Pinpoint the cell where the given text exists, returning its (x, y) midpoint coordinate. 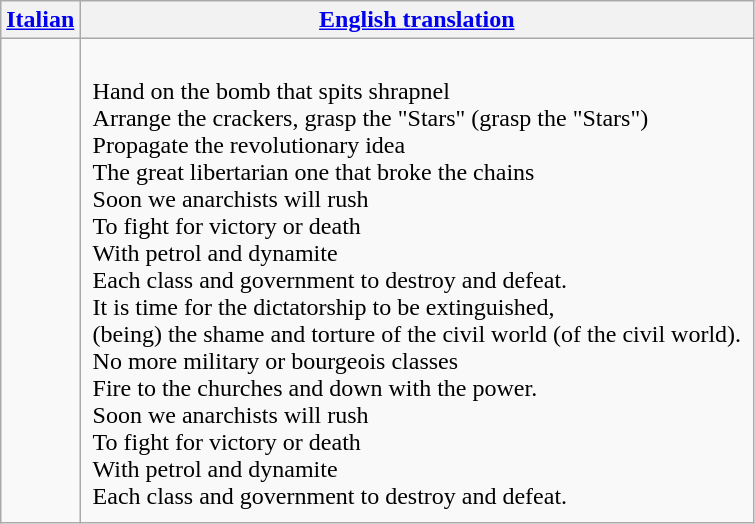
Italian (40, 20)
English translation (417, 20)
